Search for the cell housing the specified text and yield its [X, Y] center coordinate. 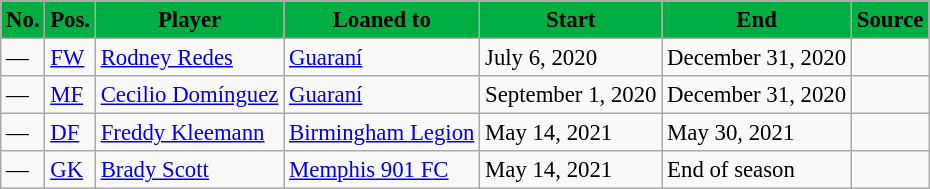
May 30, 2021 [757, 133]
MF [70, 95]
No. [23, 20]
Memphis 901 FC [382, 170]
Brady Scott [189, 170]
September 1, 2020 [571, 95]
Player [189, 20]
FW [70, 58]
End [757, 20]
Freddy Kleemann [189, 133]
GK [70, 170]
Start [571, 20]
Rodney Redes [189, 58]
Loaned to [382, 20]
Source [890, 20]
Birmingham Legion [382, 133]
July 6, 2020 [571, 58]
Pos. [70, 20]
DF [70, 133]
End of season [757, 170]
Cecilio Domínguez [189, 95]
